Extract the (X, Y) coordinate from the center of the cell holding the provided text.  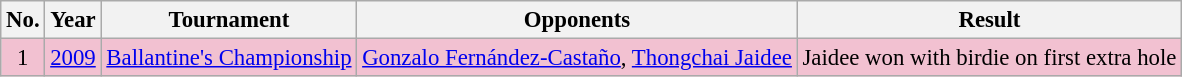
Ballantine's Championship (229, 58)
No. (23, 20)
Tournament (229, 20)
2009 (73, 58)
1 (23, 58)
Year (73, 20)
Opponents (577, 20)
Result (989, 20)
Jaidee won with birdie on first extra hole (989, 58)
Gonzalo Fernández-Castaño, Thongchai Jaidee (577, 58)
